Return [x, y] of the center of cell containing provided text 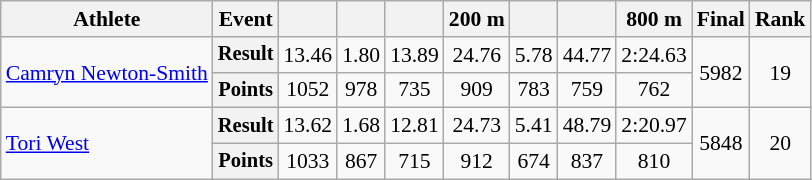
1052 [308, 90]
Event [246, 19]
2:20.97 [654, 126]
810 [654, 162]
783 [534, 90]
20 [780, 144]
13.62 [308, 126]
909 [477, 90]
24.76 [477, 55]
200 m [477, 19]
867 [361, 162]
5.41 [534, 126]
1.80 [361, 55]
1033 [308, 162]
13.89 [414, 55]
19 [780, 72]
800 m [654, 19]
735 [414, 90]
912 [477, 162]
48.79 [588, 126]
978 [361, 90]
44.77 [588, 55]
Athlete [107, 19]
5.78 [534, 55]
12.81 [414, 126]
2:24.63 [654, 55]
Camryn Newton-Smith [107, 72]
5982 [721, 72]
837 [588, 162]
Rank [780, 19]
715 [414, 162]
1.68 [361, 126]
762 [654, 90]
759 [588, 90]
Final [721, 19]
5848 [721, 144]
13.46 [308, 55]
674 [534, 162]
Tori West [107, 144]
24.73 [477, 126]
